Identify which cell holds the provided text, then report its [x, y] central coordinate. 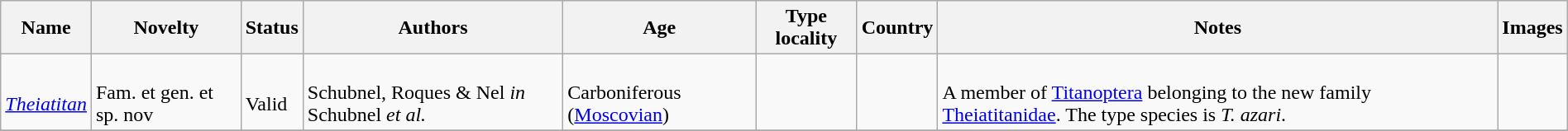
Status [271, 28]
Name [46, 28]
Fam. et gen. et sp. nov [165, 92]
Carboniferous (Moscovian) [660, 92]
Schubnel, Roques & Nel in Schubnel et al. [433, 92]
Valid [271, 92]
Authors [433, 28]
Type locality [807, 28]
Country [897, 28]
Age [660, 28]
Images [1532, 28]
Novelty [165, 28]
Theiatitan [46, 92]
A member of Titanoptera belonging to the new family Theiatitanidae. The type species is T. azari. [1217, 92]
Notes [1217, 28]
